Scan for the cell matching the given text and deliver its [x, y] coordinate at center. 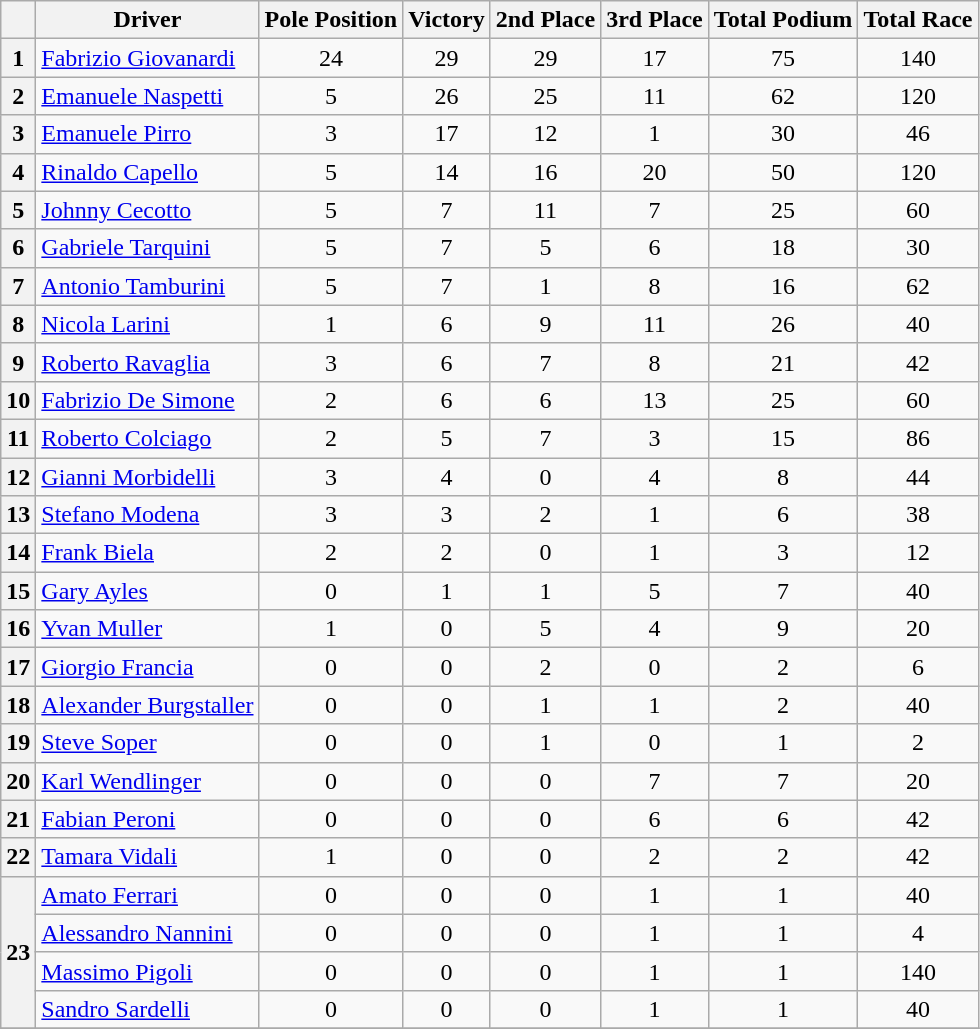
Emanuele Naspetti [148, 96]
Karl Wendlinger [148, 781]
50 [783, 172]
19 [18, 743]
Roberto Colciago [148, 438]
3rd Place [655, 20]
75 [783, 58]
Sandro Sardelli [148, 1009]
Gary Ayles [148, 591]
Rinaldo Capello [148, 172]
Giorgio Francia [148, 667]
Alessandro Nannini [148, 933]
Stefano Modena [148, 515]
38 [918, 515]
Frank Biela [148, 553]
Fabian Peroni [148, 819]
22 [18, 857]
Total Podium [783, 20]
Yvan Muller [148, 629]
Johnny Cecotto [148, 210]
Gabriele Tarquini [148, 248]
Emanuele Pirro [148, 134]
24 [331, 58]
23 [18, 952]
Pole Position [331, 20]
Gianni Morbidelli [148, 477]
Nicola Larini [148, 324]
Massimo Pigoli [148, 971]
2nd Place [545, 20]
Driver [148, 20]
44 [918, 477]
Antonio Tamburini [148, 286]
Fabrizio Giovanardi [148, 58]
Steve Soper [148, 743]
Alexander Burgstaller [148, 705]
Fabrizio De Simone [148, 400]
Total Race [918, 20]
Roberto Ravaglia [148, 362]
Victory [446, 20]
Tamara Vidali [148, 857]
86 [918, 438]
10 [18, 400]
Amato Ferrari [148, 895]
46 [918, 134]
